For the text-containing cell, return its midpoint in [x, y] coordinate format. 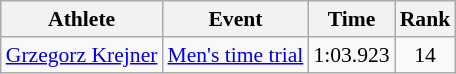
Rank [426, 19]
Event [235, 19]
Athlete [82, 19]
Men's time trial [235, 55]
1:03.923 [351, 55]
14 [426, 55]
Grzegorz Krejner [82, 55]
Time [351, 19]
